Output the (x, y) coordinate of the center of the cell containing the given text.  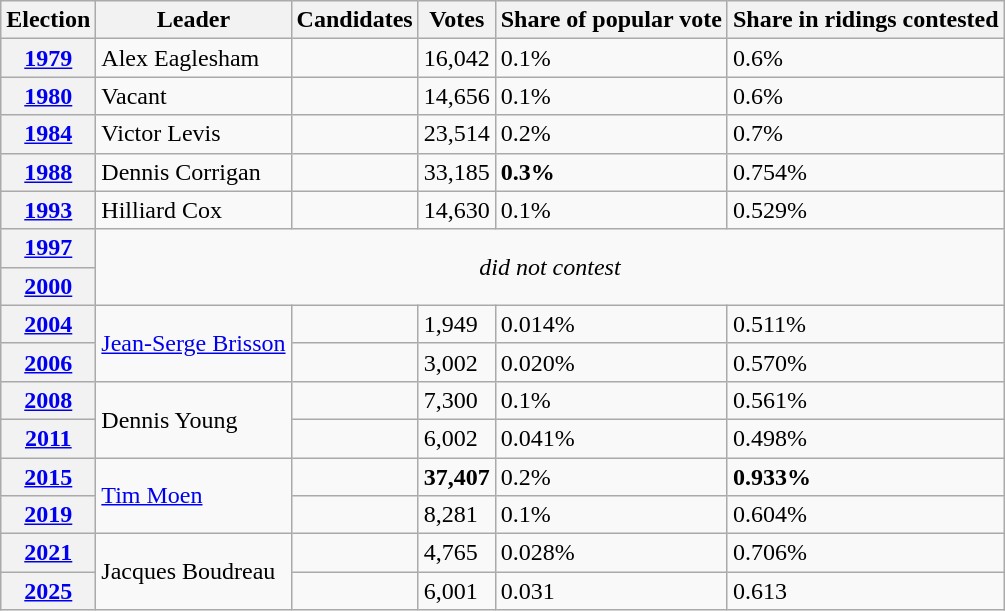
0.014% (611, 324)
Share of popular vote (611, 20)
2015 (48, 477)
1,949 (456, 324)
0.604% (866, 515)
0.498% (866, 438)
did not contest (550, 267)
4,765 (456, 553)
Candidates (354, 20)
0.529% (866, 210)
8,281 (456, 515)
2025 (48, 591)
1980 (48, 96)
0.3% (611, 172)
0.031 (611, 591)
2021 (48, 553)
1997 (48, 248)
0.028% (611, 553)
1979 (48, 58)
0.754% (866, 172)
Dennis Corrigan (194, 172)
2011 (48, 438)
0.561% (866, 400)
Tim Moen (194, 496)
Jean-Serge Brisson (194, 343)
14,630 (456, 210)
3,002 (456, 362)
2019 (48, 515)
Election (48, 20)
37,407 (456, 477)
Alex Eaglesham (194, 58)
1993 (48, 210)
2000 (48, 286)
23,514 (456, 134)
Victor Levis (194, 134)
6,002 (456, 438)
Leader (194, 20)
Vacant (194, 96)
0.041% (611, 438)
14,656 (456, 96)
Hilliard Cox (194, 210)
0.613 (866, 591)
0.511% (866, 324)
0.706% (866, 553)
Dennis Young (194, 419)
2008 (48, 400)
1988 (48, 172)
16,042 (456, 58)
Jacques Boudreau (194, 572)
7,300 (456, 400)
2004 (48, 324)
6,001 (456, 591)
Share in ridings contested (866, 20)
0.933% (866, 477)
1984 (48, 134)
0.7% (866, 134)
33,185 (456, 172)
Votes (456, 20)
0.570% (866, 362)
2006 (48, 362)
0.020% (611, 362)
